Search for the cell housing the specified text and yield its (X, Y) center coordinate. 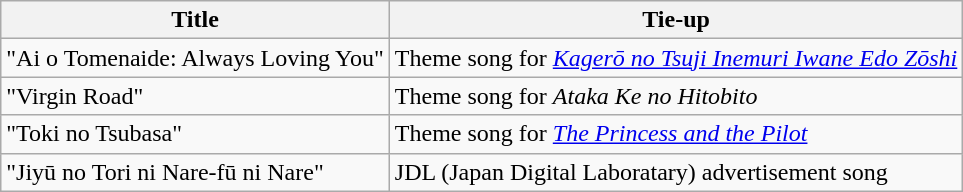
JDL (Japan Digital Laboratary) advertisement song (676, 172)
"Virgin Road" (196, 96)
"Toki no Tsubasa" (196, 134)
Theme song for Kagerō no Tsuji Inemuri Iwane Edo Zōshi (676, 58)
"Jiyū no Tori ni Nare-fū ni Nare" (196, 172)
Tie-up (676, 20)
Theme song for Ataka Ke no Hitobito (676, 96)
Title (196, 20)
"Ai o Tomenaide: Always Loving You" (196, 58)
Theme song for The Princess and the Pilot (676, 134)
